For the text-containing cell, return its midpoint in (X, Y) coordinate format. 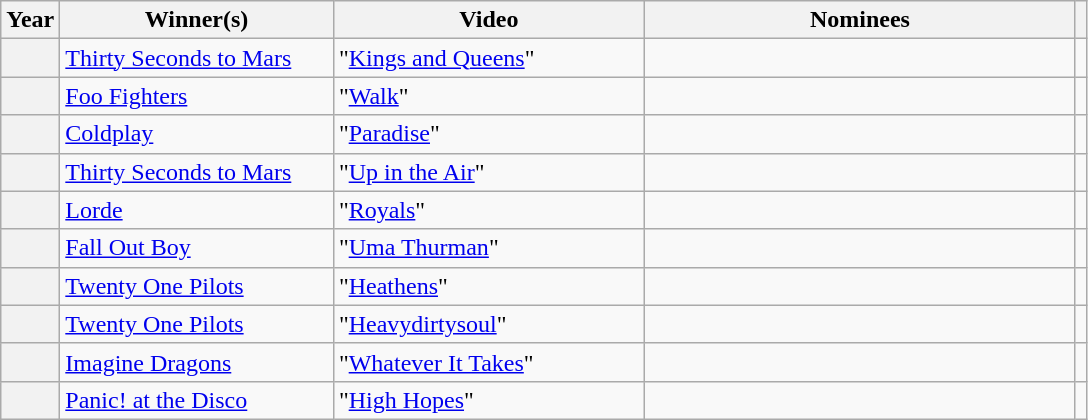
Coldplay (197, 134)
"Heathens" (488, 286)
"Kings and Queens" (488, 58)
"Paradise" (488, 134)
Imagine Dragons (197, 362)
Lorde (197, 210)
"Uma Thurman" (488, 248)
"Heavydirtysoul" (488, 324)
Year (30, 20)
Nominees (860, 20)
Winner(s) (197, 20)
Foo Fighters (197, 96)
Panic! at the Disco (197, 400)
"Up in the Air" (488, 172)
Fall Out Boy (197, 248)
"Whatever It Takes" (488, 362)
"Royals" (488, 210)
Video (488, 20)
"High Hopes" (488, 400)
"Walk" (488, 96)
